Determine the (x, y) coordinate at the center of the cell enclosing the given text.  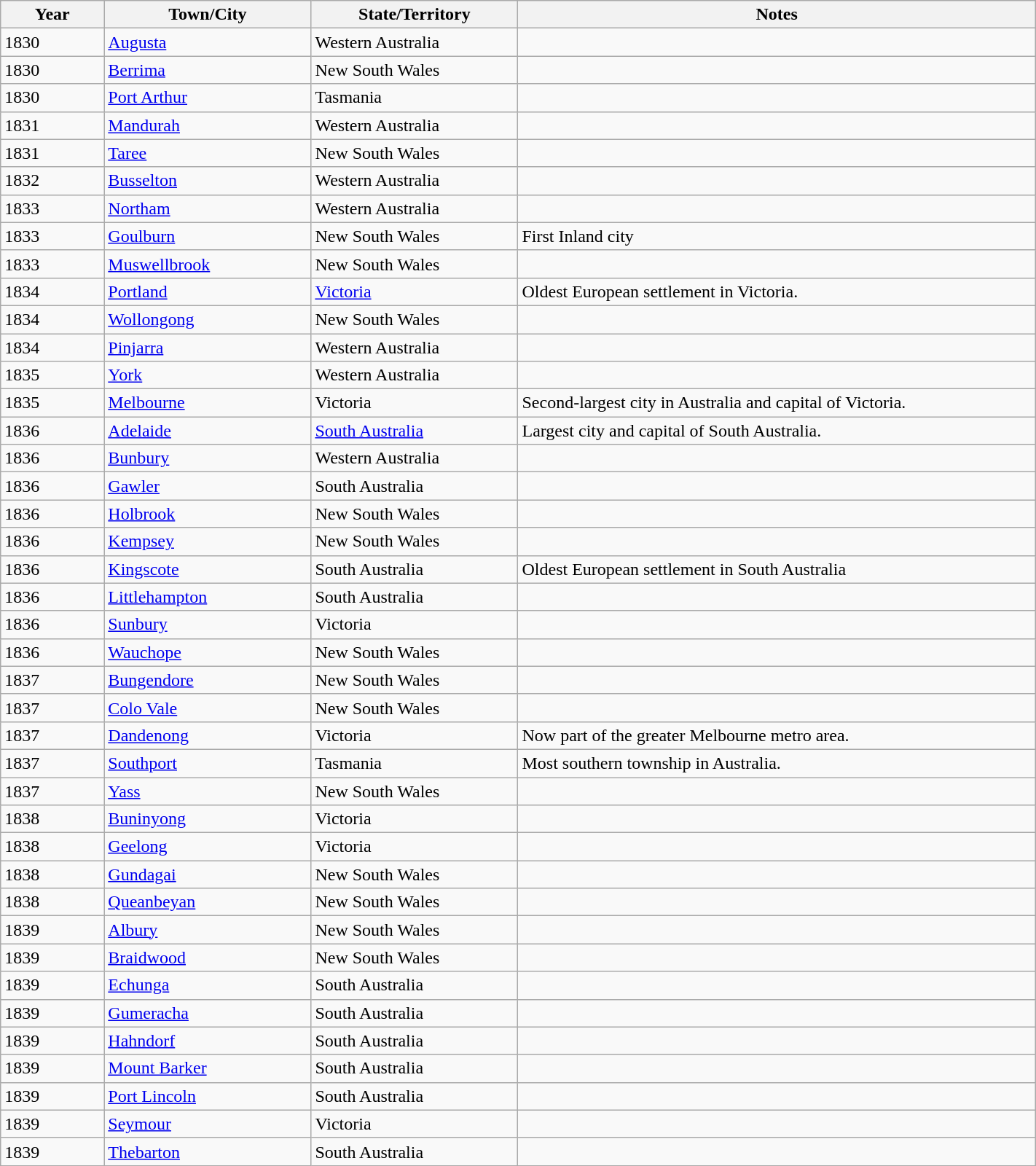
Holbrook (208, 514)
Yass (208, 791)
Wollongong (208, 319)
Gundagai (208, 874)
Littlehampton (208, 597)
Portland (208, 291)
Bungendore (208, 680)
Buninyong (208, 819)
Melbourne (208, 403)
Albury (208, 930)
Muswellbrook (208, 264)
Goulburn (208, 236)
Largest city and capital of South Australia. (777, 431)
1832 (52, 181)
Gumeracha (208, 1013)
Echunga (208, 985)
Augusta (208, 42)
Year (52, 15)
Sunbury (208, 625)
Notes (777, 15)
Hahndorf (208, 1041)
Oldest European settlement in South Australia (777, 569)
Taree (208, 153)
Gawler (208, 486)
Most southern township in Australia. (777, 763)
Adelaide (208, 431)
Mandurah (208, 125)
First Inland city (777, 236)
Bunbury (208, 458)
Pinjarra (208, 348)
Town/City (208, 15)
Northam (208, 208)
Dandenong (208, 735)
Busselton (208, 181)
Colo Vale (208, 708)
Kingscote (208, 569)
Kempsey (208, 541)
Thebarton (208, 1151)
Mount Barker (208, 1068)
Berrima (208, 70)
Southport (208, 763)
Second-largest city in Australia and capital of Victoria. (777, 403)
Geelong (208, 847)
Port Lincoln (208, 1096)
Braidwood (208, 958)
Now part of the greater Melbourne metro area. (777, 735)
Port Arthur (208, 98)
State/Territory (415, 15)
Queanbeyan (208, 902)
Oldest European settlement in Victoria. (777, 291)
York (208, 375)
Wauchope (208, 652)
Seymour (208, 1124)
